Return the (x, y) coordinate for the center point of the cell that contains the specified text.  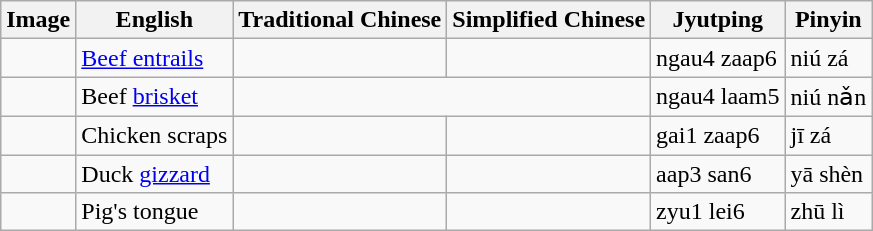
Pig's tongue (154, 212)
niú zá (828, 58)
Pinyin (828, 20)
aap3 san6 (718, 173)
Simplified Chinese (549, 20)
Image (38, 20)
Jyutping (718, 20)
niú nǎn (828, 97)
Traditional Chinese (340, 20)
yā shèn (828, 173)
ngau4 zaap6 (718, 58)
Beef entrails (154, 58)
Chicken scraps (154, 135)
Duck gizzard (154, 173)
English (154, 20)
zyu1 lei6 (718, 212)
jī zá (828, 135)
ngau4 laam5 (718, 97)
Beef brisket (154, 97)
zhū lì (828, 212)
gai1 zaap6 (718, 135)
